Detect which cell encompasses the target text, then output its [x, y] center coordinate. 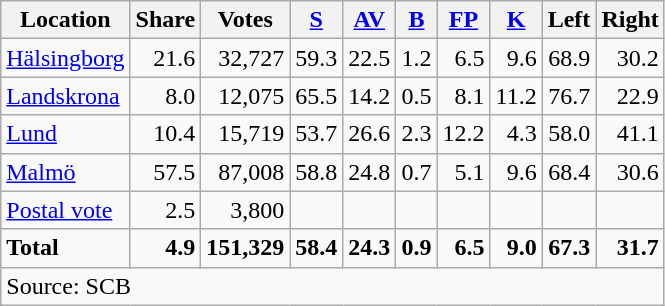
12,075 [246, 96]
41.1 [630, 134]
Source: SCB [333, 286]
30.2 [630, 58]
76.7 [569, 96]
15,719 [246, 134]
59.3 [316, 58]
Malmö [66, 172]
12.2 [464, 134]
68.9 [569, 58]
0.9 [416, 248]
S [316, 20]
Right [630, 20]
68.4 [569, 172]
2.3 [416, 134]
65.5 [316, 96]
57.5 [166, 172]
32,727 [246, 58]
1.2 [416, 58]
Landskrona [66, 96]
87,008 [246, 172]
Share [166, 20]
58.0 [569, 134]
2.5 [166, 210]
53.7 [316, 134]
B [416, 20]
26.6 [370, 134]
0.7 [416, 172]
Left [569, 20]
Hälsingborg [66, 58]
11.2 [516, 96]
31.7 [630, 248]
10.4 [166, 134]
24.3 [370, 248]
9.0 [516, 248]
Total [66, 248]
AV [370, 20]
K [516, 20]
58.4 [316, 248]
5.1 [464, 172]
4.3 [516, 134]
FP [464, 20]
58.8 [316, 172]
14.2 [370, 96]
Postal vote [66, 210]
22.5 [370, 58]
Location [66, 20]
3,800 [246, 210]
0.5 [416, 96]
4.9 [166, 248]
24.8 [370, 172]
151,329 [246, 248]
Lund [66, 134]
67.3 [569, 248]
8.0 [166, 96]
22.9 [630, 96]
21.6 [166, 58]
30.6 [630, 172]
8.1 [464, 96]
Votes [246, 20]
